From the cell containing the given text, extract its center point as [X, Y] coordinate. 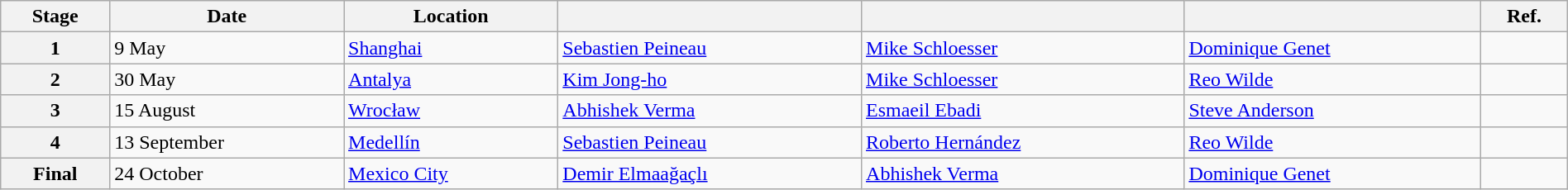
Stage [55, 17]
3 [55, 111]
Ref. [1524, 17]
2 [55, 79]
Shanghai [452, 48]
4 [55, 142]
Wrocław [452, 111]
Antalya [452, 79]
1 [55, 48]
24 October [227, 173]
Steve Anderson [1333, 111]
Location [452, 17]
Mexico City [452, 173]
Final [55, 173]
Medellín [452, 142]
Roberto Hernández [1023, 142]
Kim Jong-ho [710, 79]
30 May [227, 79]
9 May [227, 48]
Date [227, 17]
15 August [227, 111]
Demir Elmaağaçlı [710, 173]
Esmaeil Ebadi [1023, 111]
13 September [227, 142]
